Return the [X, Y] coordinate for the center point of the cell that contains the specified text.  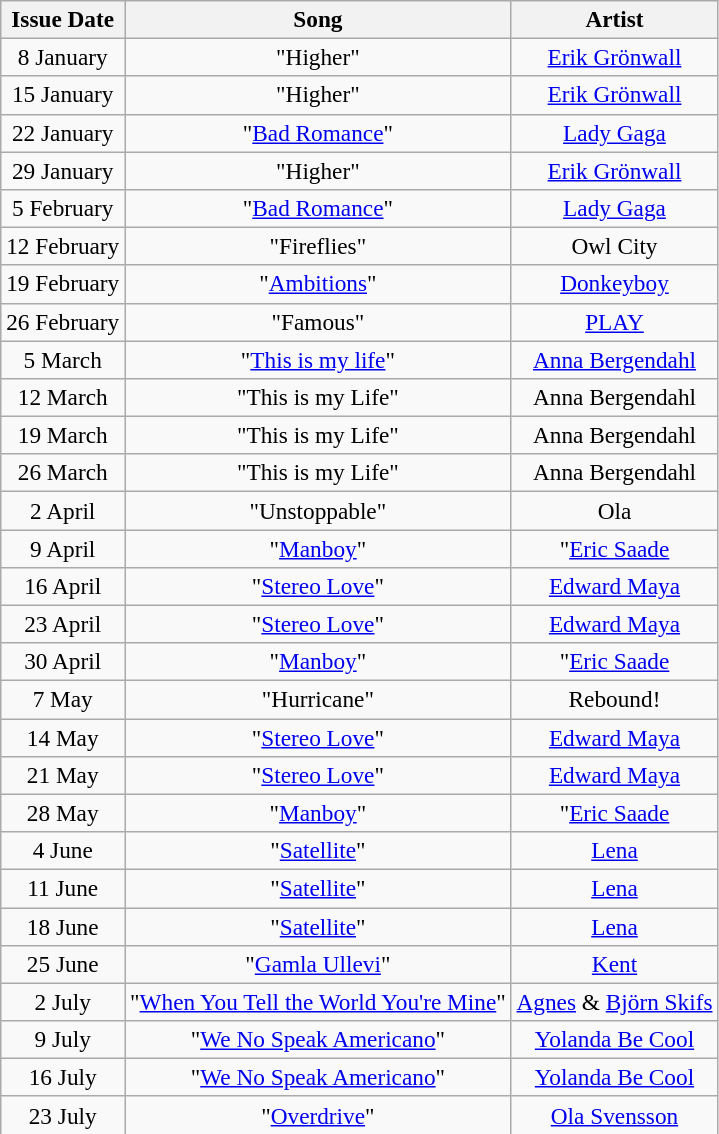
23 July [63, 1115]
"Overdrive" [318, 1115]
5 March [63, 359]
Agnes & Björn Skifs [614, 1002]
19 February [63, 284]
16 April [63, 586]
5 February [63, 208]
"When You Tell the World You're Mine" [318, 1002]
19 March [63, 435]
"Fireflies" [318, 246]
18 June [63, 926]
26 February [63, 322]
26 March [63, 473]
Issue Date [63, 19]
30 April [63, 662]
Donkeyboy [614, 284]
Artist [614, 19]
Rebound! [614, 699]
25 June [63, 964]
12 February [63, 246]
Owl City [614, 246]
28 May [63, 813]
22 January [63, 133]
"Gamla Ullevi" [318, 964]
8 January [63, 57]
7 May [63, 699]
23 April [63, 624]
14 May [63, 737]
Song [318, 19]
9 April [63, 548]
2 April [63, 510]
4 June [63, 850]
"Hurricane" [318, 699]
PLAY [614, 322]
"Ambitions" [318, 284]
21 May [63, 775]
2 July [63, 1002]
12 March [63, 397]
"Famous" [318, 322]
16 July [63, 1077]
"This is my life" [318, 359]
11 June [63, 888]
Ola Svensson [614, 1115]
15 January [63, 95]
9 July [63, 1039]
Kent [614, 964]
"Unstoppable" [318, 510]
29 January [63, 170]
Ola [614, 510]
